Detect which cell encompasses the target text, then output its (x, y) center coordinate. 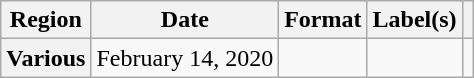
Label(s) (414, 20)
Various (46, 58)
Date (185, 20)
Region (46, 20)
Format (323, 20)
February 14, 2020 (185, 58)
